From the cell containing the given text, extract its center point as [x, y] coordinate. 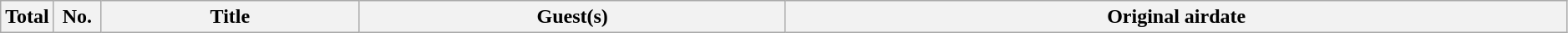
No. [77, 17]
Total [28, 17]
Guest(s) [572, 17]
Title [230, 17]
Original airdate [1176, 17]
